Provide the [x, y] coordinate of the cell's center where the given text is located.  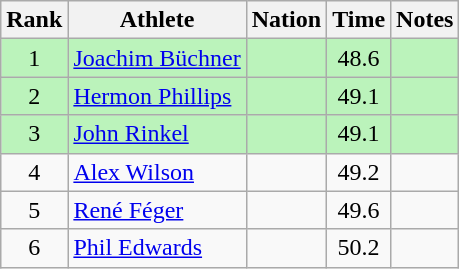
Phil Edwards [157, 248]
2 [34, 96]
Hermon Phillips [157, 96]
Time [359, 20]
Notes [425, 20]
49.6 [359, 210]
3 [34, 134]
1 [34, 58]
Alex Wilson [157, 172]
4 [34, 172]
Nation [286, 20]
50.2 [359, 248]
René Féger [157, 210]
Joachim Büchner [157, 58]
49.2 [359, 172]
Athlete [157, 20]
48.6 [359, 58]
5 [34, 210]
John Rinkel [157, 134]
6 [34, 248]
Rank [34, 20]
